Detect which cell encompasses the target text, then output its (X, Y) center coordinate. 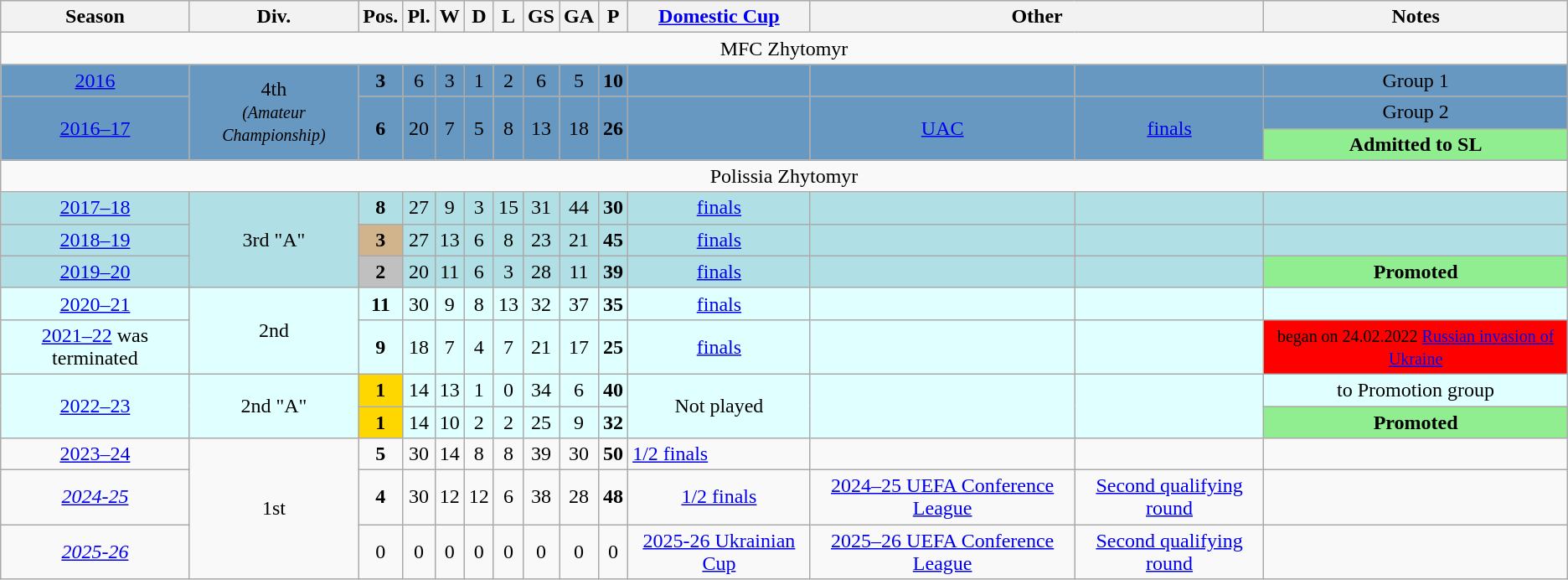
2016 (95, 80)
2019–20 (95, 272)
23 (541, 240)
48 (613, 498)
2025–26 UEFA Conference League (942, 552)
began on 24.02.2022 Russian invasion of Ukraine (1416, 347)
MFC Zhytomyr (784, 49)
2025-26 (95, 552)
Group 1 (1416, 80)
1st (274, 509)
GA (580, 17)
Polissia Zhytomyr (784, 176)
15 (508, 208)
UAC (942, 128)
2nd "A" (274, 406)
Group 2 (1416, 112)
to Promotion group (1416, 390)
2020–21 (95, 303)
2nd (274, 330)
26 (613, 128)
Div. (274, 17)
35 (613, 303)
Domestic Cup (720, 17)
P (613, 17)
L (508, 17)
2016–17 (95, 128)
2023–24 (95, 454)
2024-25 (95, 498)
31 (541, 208)
2021–22 was terminated (95, 347)
45 (613, 240)
GS (541, 17)
3rd "A" (274, 240)
2025-26 Ukrainian Cup (720, 552)
2022–23 (95, 406)
37 (580, 303)
38 (541, 498)
2017–18 (95, 208)
Pos. (380, 17)
Notes (1416, 17)
Pl. (419, 17)
W (449, 17)
D (479, 17)
50 (613, 454)
Season (95, 17)
Other (1037, 17)
2018–19 (95, 240)
2024–25 UEFA Conference League (942, 498)
17 (580, 347)
34 (541, 390)
Not played (720, 406)
44 (580, 208)
4th(Amateur Championship) (274, 112)
Admitted to SL (1416, 144)
40 (613, 390)
